Locate the cell with the specified text and output its [x, y] center coordinate. 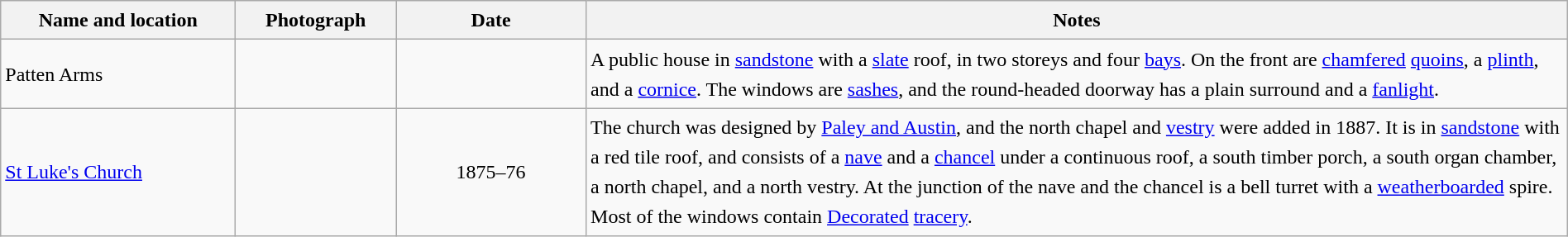
Photograph [316, 20]
St Luke's Church [118, 172]
Notes [1077, 20]
Date [491, 20]
Patten Arms [118, 74]
1875–76 [491, 172]
Name and location [118, 20]
